Provide the [x, y] coordinate of the cell's center where the given text is located.  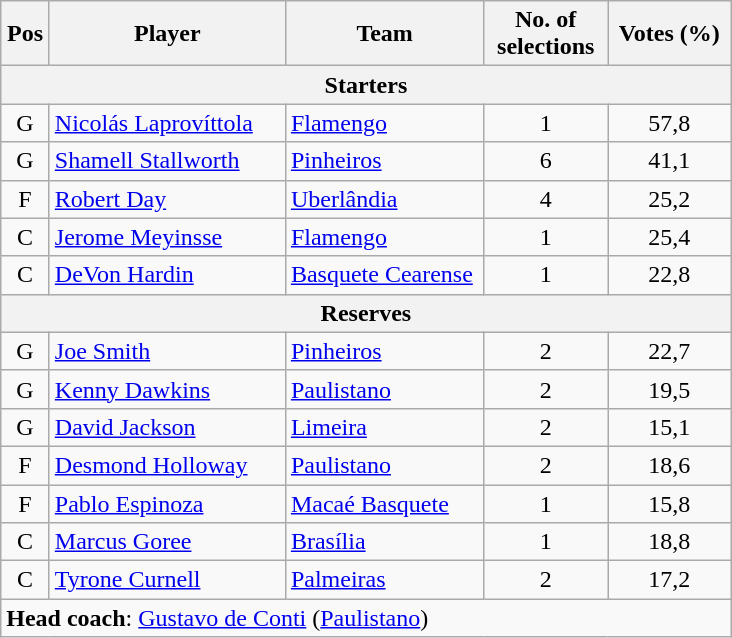
22,7 [670, 351]
15,8 [670, 503]
Kenny Dawkins [167, 389]
Uberlândia [384, 199]
25,4 [670, 237]
17,2 [670, 580]
19,5 [670, 389]
Pablo Espinoza [167, 503]
No. of selections [546, 34]
41,1 [670, 161]
Nicolás Laprovíttola [167, 123]
DeVon Hardin [167, 275]
Desmond Holloway [167, 465]
Palmeiras [384, 580]
Limeira [384, 427]
57,8 [670, 123]
Macaé Basquete [384, 503]
David Jackson [167, 427]
Basquete Cearense [384, 275]
Head coach: Gustavo de Conti (Paulistano) [366, 618]
Marcus Goree [167, 542]
22,8 [670, 275]
18,6 [670, 465]
4 [546, 199]
Joe Smith [167, 351]
Team [384, 34]
Robert Day [167, 199]
25,2 [670, 199]
Tyrone Curnell [167, 580]
Votes (%) [670, 34]
Jerome Meyinsse [167, 237]
15,1 [670, 427]
Player [167, 34]
Reserves [366, 313]
Shamell Stallworth [167, 161]
Pos [26, 34]
Starters [366, 85]
Brasília [384, 542]
18,8 [670, 542]
6 [546, 161]
